Extract the [X, Y] coordinate from the center of the cell holding the provided text.  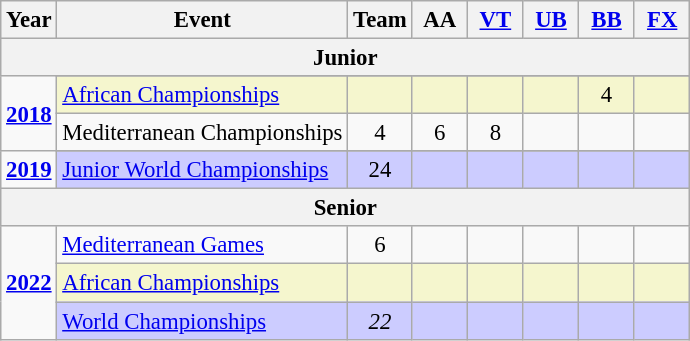
2019 [29, 170]
8 [496, 133]
2018 [29, 114]
AA [440, 20]
Junior [346, 58]
24 [380, 170]
Mediterranean Games [202, 245]
Senior [346, 208]
BB [607, 20]
World Championships [202, 321]
VT [496, 20]
UB [551, 20]
Event [202, 20]
Mediterranean Championships [202, 133]
Year [29, 20]
Team [380, 20]
22 [380, 321]
Junior World Championships [202, 170]
FX [662, 20]
2022 [29, 282]
